For the text-containing cell, return its midpoint in [x, y] coordinate format. 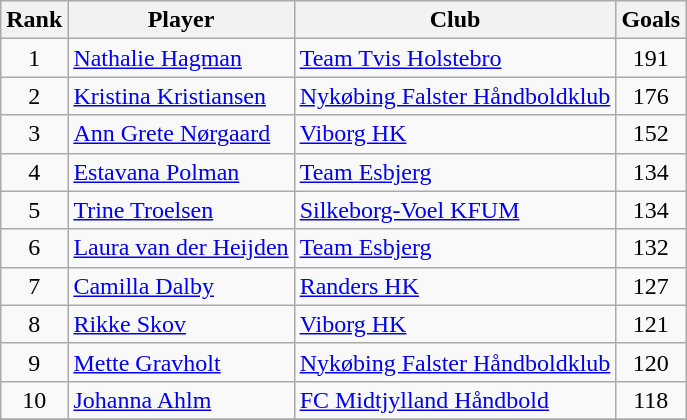
191 [651, 58]
8 [34, 324]
Silkeborg-Voel KFUM [455, 210]
Nathalie Hagman [181, 58]
118 [651, 400]
Rank [34, 20]
Rikke Skov [181, 324]
Estavana Polman [181, 172]
Trine Troelsen [181, 210]
4 [34, 172]
Randers HK [455, 286]
120 [651, 362]
Goals [651, 20]
6 [34, 248]
10 [34, 400]
Player [181, 20]
Team Tvis Holstebro [455, 58]
121 [651, 324]
5 [34, 210]
Mette Gravholt [181, 362]
2 [34, 96]
Ann Grete Nørgaard [181, 134]
Kristina Kristiansen [181, 96]
9 [34, 362]
FC Midtjylland Håndbold [455, 400]
Laura van der Heijden [181, 248]
7 [34, 286]
1 [34, 58]
127 [651, 286]
132 [651, 248]
Camilla Dalby [181, 286]
3 [34, 134]
Club [455, 20]
176 [651, 96]
152 [651, 134]
Johanna Ahlm [181, 400]
